Scan for the cell matching the given text and deliver its [X, Y] coordinate at center. 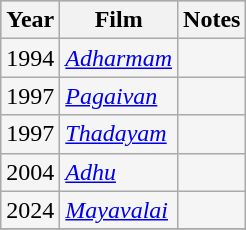
Year [30, 20]
Thadayam [119, 134]
Pagaivan [119, 96]
1994 [30, 58]
2004 [30, 172]
2024 [30, 210]
Notes [212, 20]
Film [119, 20]
Adharmam [119, 58]
Adhu [119, 172]
Mayavalai [119, 210]
